Extract the (x, y) coordinate from the center of the cell holding the provided text.  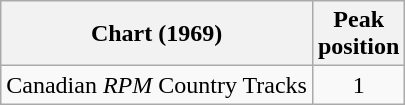
Chart (1969) (157, 34)
1 (358, 85)
Peakposition (358, 34)
Canadian RPM Country Tracks (157, 85)
